Return the (X, Y) coordinate for the center point of the cell that contains the specified text.  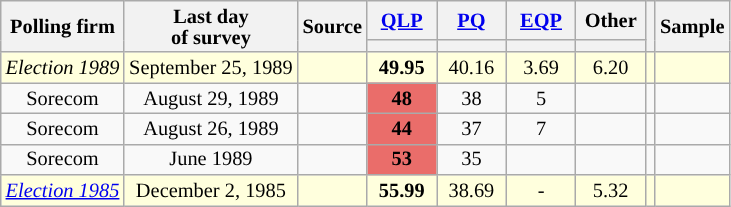
Election 1985 (62, 190)
August 29, 1989 (210, 98)
PQ (472, 20)
49.95 (402, 68)
40.16 (472, 68)
5.32 (611, 190)
August 26, 1989 (210, 128)
55.99 (402, 190)
53 (402, 160)
6.20 (611, 68)
September 25, 1989 (210, 68)
3.69 (541, 68)
5 (541, 98)
December 2, 1985 (210, 190)
38.69 (472, 190)
Sample (692, 26)
7 (541, 128)
QLP (402, 20)
48 (402, 98)
Election 1989 (62, 68)
Source (332, 26)
EQP (541, 20)
Polling firm (62, 26)
June 1989 (210, 160)
35 (472, 160)
44 (402, 128)
Other (611, 20)
38 (472, 98)
37 (472, 128)
Last day of survey (210, 26)
- (541, 190)
